Extract the [X, Y] coordinate from the center of the cell holding the provided text.  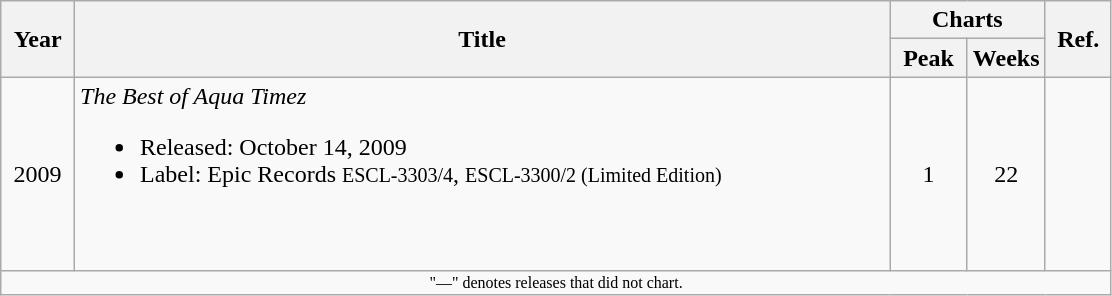
Weeks [1006, 58]
Title [482, 39]
The Best of Aqua TimezReleased: October 14, 2009Label: Epic Records ESCL-3303/4, ESCL-3300/2 (Limited Edition) [482, 174]
Charts [968, 20]
2009 [38, 174]
1 [929, 174]
Year [38, 39]
"—" denotes releases that did not chart. [556, 283]
22 [1006, 174]
Peak [929, 58]
Ref. [1078, 39]
